Detect which cell encompasses the target text, then output its [X, Y] center coordinate. 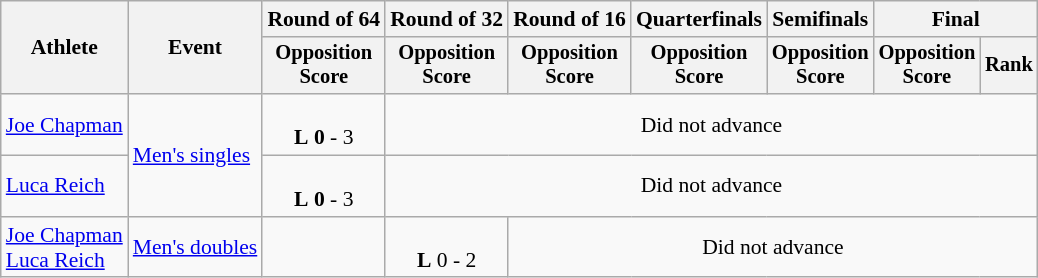
Round of 32 [446, 19]
Rank [1009, 66]
Round of 16 [570, 19]
Joe Chapman Luca Reich [64, 248]
Event [196, 48]
Final [956, 19]
Luca Reich [64, 186]
Athlete [64, 48]
Joe Chapman [64, 124]
Semifinals [820, 19]
L 0 - 2 [446, 248]
Quarterfinals [699, 19]
Round of 64 [324, 19]
Men's doubles [196, 248]
Men's singles [196, 155]
